Determine the [X, Y] coordinate at the center of the cell enclosing the given text.  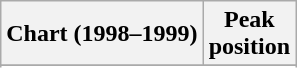
Peakposition [249, 34]
Chart (1998–1999) [102, 34]
